Search for the cell housing the specified text and yield its (x, y) center coordinate. 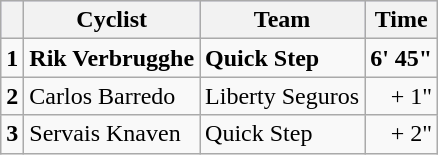
Rik Verbrugghe (112, 58)
Liberty Seguros (282, 96)
6' 45" (402, 58)
Servais Knaven (112, 134)
Carlos Barredo (112, 96)
Time (402, 20)
+ 2" (402, 134)
3 (12, 134)
Team (282, 20)
1 (12, 58)
Cyclist (112, 20)
2 (12, 96)
+ 1" (402, 96)
